Find where the given text appears and provide that cell's center as (x, y) coordinate. 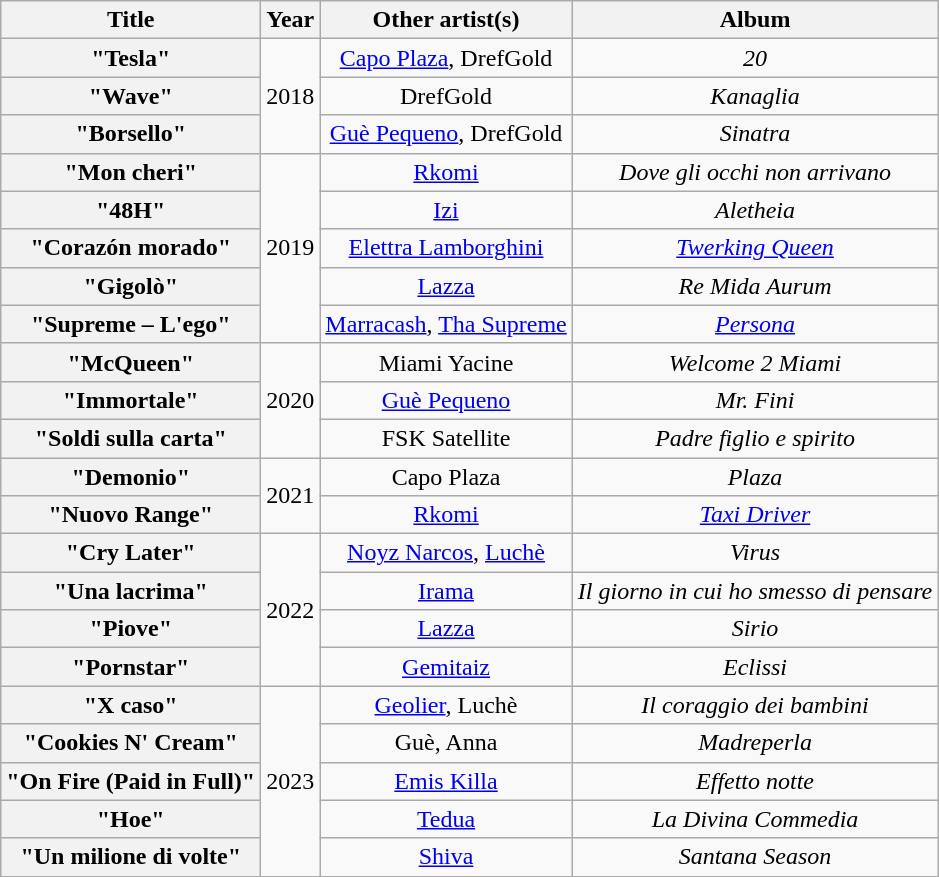
Twerking Queen (754, 248)
Elettra Lamborghini (446, 248)
Santana Season (754, 857)
2023 (290, 781)
DrefGold (446, 96)
"Cookies N' Cream" (131, 743)
Dove gli occhi non arrivano (754, 172)
"Corazón morado" (131, 248)
Irama (446, 591)
"Hoe" (131, 819)
Guè Pequeno (446, 400)
"Immortale" (131, 400)
Sinatra (754, 134)
2020 (290, 400)
Taxi Driver (754, 515)
Emis Killa (446, 781)
Album (754, 20)
Effetto notte (754, 781)
Padre figlio e spirito (754, 438)
"Piove" (131, 629)
Gemitaiz (446, 667)
"Nuovo Range" (131, 515)
Sirio (754, 629)
Guè Pequeno, DrefGold (446, 134)
Noyz Narcos, Luchè (446, 553)
Plaza (754, 477)
"McQueen" (131, 362)
Kanaglia (754, 96)
Persona (754, 324)
Miami Yacine (446, 362)
Izi (446, 210)
"Un milione di volte" (131, 857)
"X caso" (131, 705)
"Demonio" (131, 477)
20 (754, 58)
2018 (290, 96)
"On Fire (Paid in Full)" (131, 781)
"Cry Later" (131, 553)
Shiva (446, 857)
Eclissi (754, 667)
"Una lacrima" (131, 591)
"Supreme – L'ego" (131, 324)
FSK Satellite (446, 438)
2019 (290, 248)
Title (131, 20)
2022 (290, 610)
Virus (754, 553)
"Wave" (131, 96)
Re Mida Aurum (754, 286)
"Gigolò" (131, 286)
"Soldi sulla carta" (131, 438)
"Tesla" (131, 58)
Il giorno in cui ho smesso di pensare (754, 591)
Il coraggio dei bambini (754, 705)
Marracash, Tha Supreme (446, 324)
"Mon cheri" (131, 172)
"Pornstar" (131, 667)
Geolier, Luchè (446, 705)
Capo Plaza (446, 477)
Other artist(s) (446, 20)
Aletheia (754, 210)
Madreperla (754, 743)
Welcome 2 Miami (754, 362)
Year (290, 20)
"48H" (131, 210)
Tedua (446, 819)
Capo Plaza, DrefGold (446, 58)
"Borsello" (131, 134)
2021 (290, 496)
Mr. Fini (754, 400)
Guè, Anna (446, 743)
La Divina Commedia (754, 819)
